Identify which cell holds the provided text, then report its (X, Y) central coordinate. 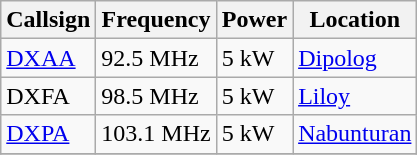
Location (355, 20)
103.1 MHz (156, 134)
Power (254, 20)
DXAA (48, 58)
98.5 MHz (156, 96)
92.5 MHz (156, 58)
Dipolog (355, 58)
Callsign (48, 20)
DXPA (48, 134)
Frequency (156, 20)
Liloy (355, 96)
DXFA (48, 96)
Nabunturan (355, 134)
